Find where the given text appears and provide that cell's center as [x, y] coordinate. 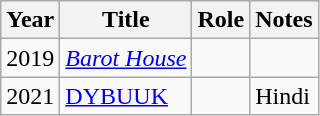
2021 [30, 96]
Role [221, 20]
Notes [284, 20]
Barot House [126, 58]
2019 [30, 58]
Title [126, 20]
DYBUUK [126, 96]
Year [30, 20]
Hindi [284, 96]
